Find where the given text appears and provide that cell's center as (X, Y) coordinate. 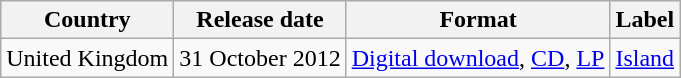
Digital download, CD, LP (478, 58)
Country (88, 20)
Label (645, 20)
Format (478, 20)
Island (645, 58)
United Kingdom (88, 58)
Release date (260, 20)
31 October 2012 (260, 58)
